Capture the cell that displays the provided text and extract its [X, Y] central coordinate. 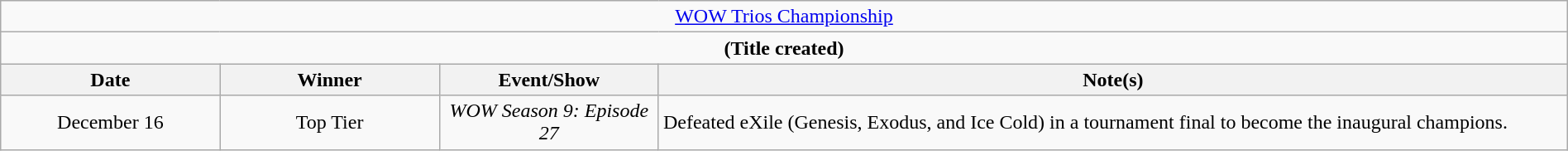
WOW Season 9: Episode 27 [549, 123]
WOW Trios Championship [784, 17]
December 16 [111, 123]
Winner [329, 80]
Top Tier [329, 123]
Event/Show [549, 80]
Defeated eXile (Genesis, Exodus, and Ice Cold) in a tournament final to become the inaugural champions. [1113, 123]
Note(s) [1113, 80]
Date [111, 80]
(Title created) [784, 48]
